Identify which cell holds the provided text, then report its (x, y) central coordinate. 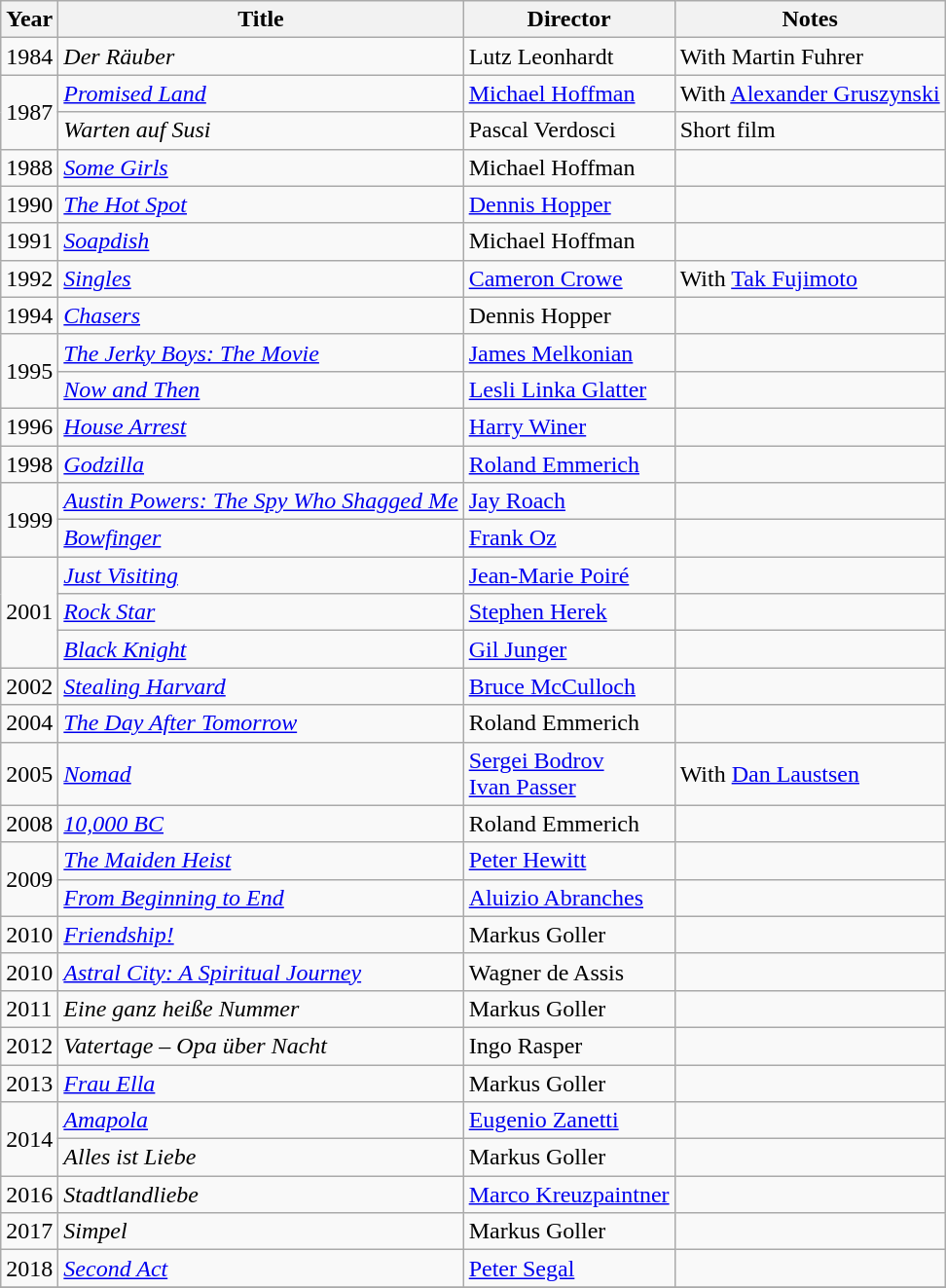
2009 (29, 879)
2012 (29, 1046)
Now and Then (261, 389)
1999 (29, 520)
From Beginning to End (261, 898)
House Arrest (261, 426)
2014 (29, 1139)
Bowfinger (261, 538)
Some Girls (261, 167)
With Tak Fujimoto (810, 278)
Warten auf Susi (261, 130)
1995 (29, 371)
Wagner de Assis (568, 972)
Bruce McCulloch (568, 686)
Frau Ella (261, 1084)
Black Knight (261, 649)
Simpel (261, 1232)
Amapola (261, 1121)
Eugenio Zanetti (568, 1121)
Eine ganz heiße Nummer (261, 1009)
1994 (29, 315)
Just Visiting (261, 575)
2016 (29, 1195)
Title (261, 19)
Marco Kreuzpaintner (568, 1195)
The Maiden Heist (261, 861)
Ingo Rasper (568, 1046)
Stadtlandliebe (261, 1195)
1988 (29, 167)
Lesli Linka Glatter (568, 389)
Stephen Herek (568, 612)
Director (568, 19)
Jean-Marie Poiré (568, 575)
10,000 BC (261, 824)
1991 (29, 241)
2017 (29, 1232)
Second Act (261, 1269)
1998 (29, 464)
1984 (29, 56)
Peter Segal (568, 1269)
The Hot Spot (261, 204)
Vatertage – Opa über Nacht (261, 1046)
1992 (29, 278)
1996 (29, 426)
Aluizio Abranches (568, 898)
Pascal Verdosci (568, 130)
2011 (29, 1009)
Alles ist Liebe (261, 1158)
Notes (810, 19)
Lutz Leonhardt (568, 56)
2004 (29, 723)
Rock Star (261, 612)
Peter Hewitt (568, 861)
Sergei BodrovIvan Passer (568, 773)
Stealing Harvard (261, 686)
2008 (29, 824)
The Jerky Boys: The Movie (261, 352)
Friendship! (261, 935)
Promised Land (261, 93)
2018 (29, 1269)
Chasers (261, 315)
Nomad (261, 773)
2005 (29, 773)
1990 (29, 204)
Singles (261, 278)
Frank Oz (568, 538)
Godzilla (261, 464)
Harry Winer (568, 426)
2013 (29, 1084)
With Dan Laustsen (810, 773)
James Melkonian (568, 352)
Austin Powers: The Spy Who Shagged Me (261, 501)
With Alexander Gruszynski (810, 93)
Year (29, 19)
Astral City: A Spiritual Journey (261, 972)
With Martin Fuhrer (810, 56)
Soapdish (261, 241)
1987 (29, 112)
Jay Roach (568, 501)
2002 (29, 686)
Gil Junger (568, 649)
Cameron Crowe (568, 278)
Der Räuber (261, 56)
The Day After Tomorrow (261, 723)
Short film (810, 130)
2001 (29, 612)
